Return the [X, Y] coordinate for the center point of the cell that contains the specified text.  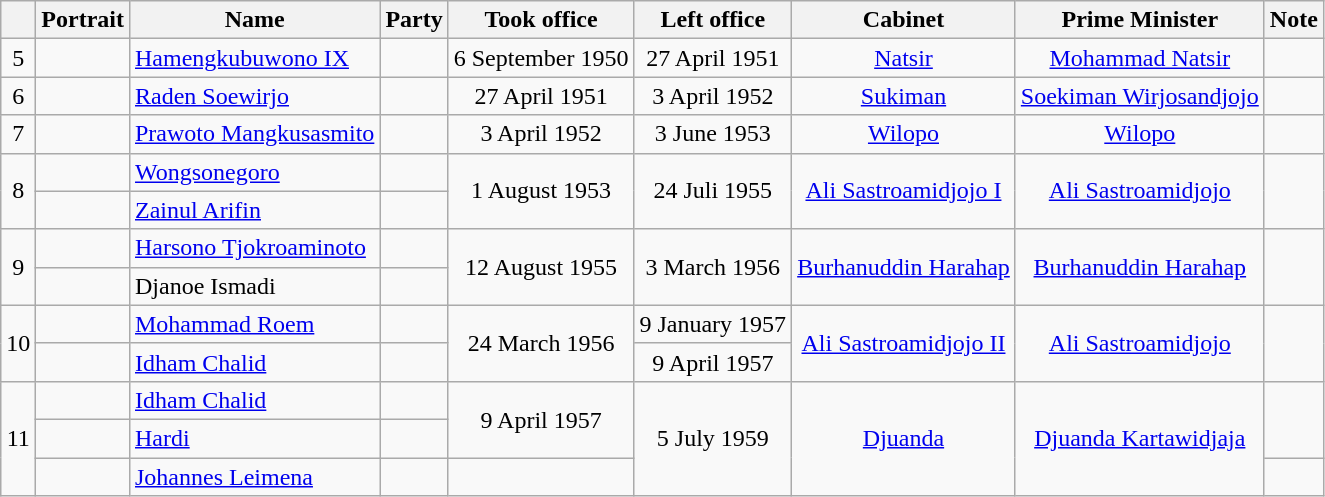
Cabinet [904, 20]
Sukiman [904, 96]
7 [18, 134]
Left office [713, 20]
Portrait [83, 20]
5 July 1959 [713, 438]
Name [254, 20]
Hamengkubuwono IX [254, 58]
Zainul Arifin [254, 210]
Ali Sastroamidjojo II [904, 343]
9 [18, 267]
Soekiman Wirjosandjojo [1140, 96]
Djuanda [904, 438]
12 August 1955 [541, 267]
10 [18, 343]
Party [414, 20]
Took office [541, 20]
24 Juli 1955 [713, 191]
Djuanda Kartawidjaja [1140, 438]
Prawoto Mangkusasmito [254, 134]
Natsir [904, 58]
Djanoe Ismadi [254, 286]
3 June 1953 [713, 134]
8 [18, 191]
3 March 1956 [713, 267]
24 March 1956 [541, 343]
Raden Soewirjo [254, 96]
Hardi [254, 438]
Ali Sastroamidjojo I [904, 191]
Johannes Leimena [254, 477]
Prime Minister [1140, 20]
5 [18, 58]
9 January 1957 [713, 324]
Wongsonegoro [254, 172]
Harsono Tjokroaminoto [254, 248]
6 [18, 96]
6 September 1950 [541, 58]
Mohammad Natsir [1140, 58]
1 August 1953 [541, 191]
11 [18, 438]
Note [1294, 20]
Mohammad Roem [254, 324]
